Output the [X, Y] coordinate of the center of the cell containing the given text.  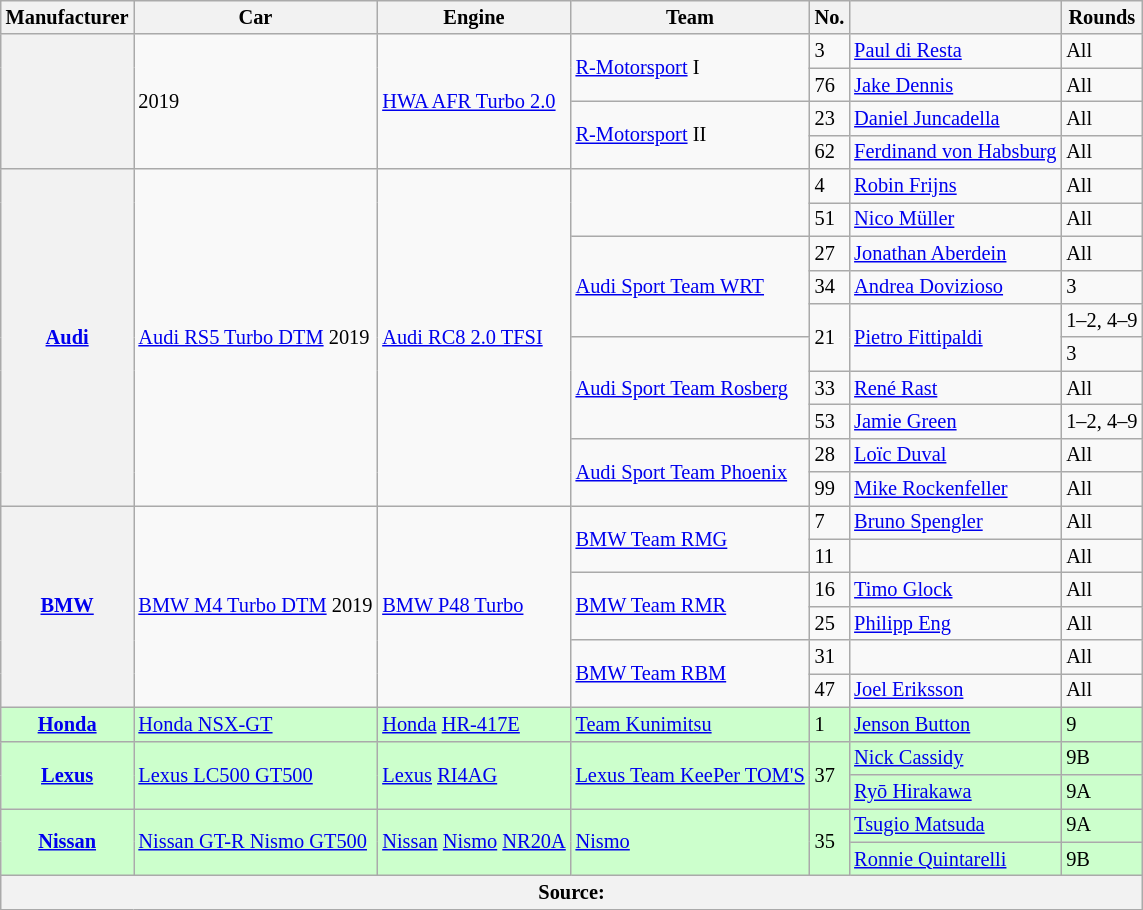
Jamie Green [955, 421]
2019 [256, 102]
Jonathan Aberdein [955, 253]
9 [1102, 724]
BMW Team RBM [690, 674]
René Rast [955, 388]
Audi [68, 338]
Lexus Team KeePer TOM'S [690, 774]
Paul di Resta [955, 51]
Robin Frijns [955, 186]
99 [830, 489]
Nismo [690, 842]
Ryō Hirakawa [955, 791]
Honda HR-417E [474, 724]
Source: [572, 892]
HWA AFR Turbo 2.0 [474, 102]
Timo Glock [955, 589]
27 [830, 253]
R-Motorsport I [690, 68]
21 [830, 336]
Lexus RI4AG [474, 774]
No. [830, 17]
28 [830, 455]
33 [830, 388]
Ferdinand von Habsburg [955, 152]
23 [830, 118]
Joel Eriksson [955, 690]
62 [830, 152]
Manufacturer [68, 17]
Jake Dennis [955, 85]
7 [830, 522]
BMW P48 Turbo [474, 606]
Audi Sport Team Phoenix [690, 472]
Mike Rockenfeller [955, 489]
Honda NSX-GT [256, 724]
4 [830, 186]
BMW Team RMG [690, 538]
53 [830, 421]
BMW [68, 606]
16 [830, 589]
51 [830, 219]
Tsugio Matsuda [955, 825]
37 [830, 774]
BMW M4 Turbo DTM 2019 [256, 606]
Team Kunimitsu [690, 724]
1 [830, 724]
R-Motorsport II [690, 134]
Daniel Juncadella [955, 118]
Rounds [1102, 17]
Honda [68, 724]
Lexus [68, 774]
34 [830, 287]
Audi RC8 2.0 TFSI [474, 338]
Pietro Fittipaldi [955, 336]
25 [830, 623]
76 [830, 85]
BMW Team RMR [690, 606]
Philipp Eng [955, 623]
Team [690, 17]
31 [830, 657]
Andrea Dovizioso [955, 287]
Jenson Button [955, 724]
Car [256, 17]
Loïc Duval [955, 455]
47 [830, 690]
Audi Sport Team WRT [690, 286]
Audi RS5 Turbo DTM 2019 [256, 338]
Nico Müller [955, 219]
11 [830, 556]
Audi Sport Team Rosberg [690, 388]
Bruno Spengler [955, 522]
Nissan Nismo NR20A [474, 842]
Engine [474, 17]
Nick Cassidy [955, 758]
Ronnie Quintarelli [955, 859]
Nissan GT-R Nismo GT500 [256, 842]
35 [830, 842]
Lexus LC500 GT500 [256, 774]
Nissan [68, 842]
